Pinpoint the cell where the given text exists, returning its [x, y] midpoint coordinate. 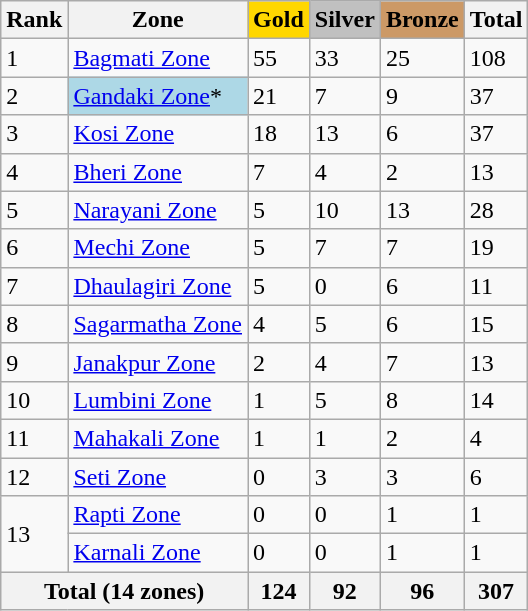
Bagmati Zone [158, 58]
108 [496, 58]
Total [496, 20]
12 [34, 477]
Silver [344, 20]
Bronze [422, 20]
Dhaulagiri Zone [158, 286]
92 [344, 591]
Janakpur Zone [158, 362]
21 [279, 96]
Seti Zone [158, 477]
Kosi Zone [158, 134]
14 [496, 400]
96 [422, 591]
55 [279, 58]
19 [496, 248]
Mahakali Zone [158, 438]
Total (14 zones) [124, 591]
Narayani Zone [158, 210]
Bheri Zone [158, 172]
28 [496, 210]
Rapti Zone [158, 515]
Mechi Zone [158, 248]
25 [422, 58]
Sagarmatha Zone [158, 324]
15 [496, 324]
Zone [158, 20]
Rank [34, 20]
Lumbini Zone [158, 400]
Gandaki Zone* [158, 96]
307 [496, 591]
33 [344, 58]
Karnali Zone [158, 553]
18 [279, 134]
124 [279, 591]
Gold [279, 20]
